Scan for the cell matching the given text and deliver its [x, y] coordinate at center. 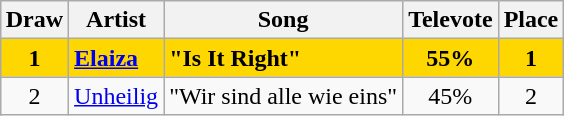
Televote [450, 20]
Artist [116, 20]
45% [450, 96]
"Is It Right" [284, 58]
Place [531, 20]
Elaiza [116, 58]
Unheilig [116, 96]
"Wir sind alle wie eins" [284, 96]
Song [284, 20]
55% [450, 58]
Draw [34, 20]
